Provide the [x, y] coordinate of the cell's center where the given text is located.  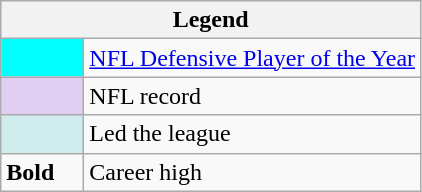
Career high [252, 172]
Legend [211, 20]
Led the league [252, 134]
NFL record [252, 96]
Bold [42, 172]
NFL Defensive Player of the Year [252, 58]
